Output the (X, Y) coordinate of the center of the cell containing the given text.  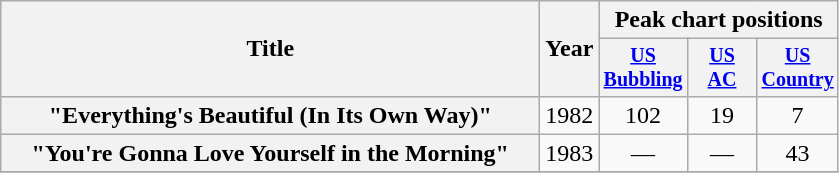
43 (798, 153)
Title (270, 49)
"Everything's Beautiful (In Its Own Way)" (270, 115)
USBubbling (643, 68)
1982 (570, 115)
USAC (722, 68)
Peak chart positions (719, 20)
USCountry (798, 68)
102 (643, 115)
Year (570, 49)
19 (722, 115)
1983 (570, 153)
7 (798, 115)
"You're Gonna Love Yourself in the Morning" (270, 153)
